Provide the [X, Y] coordinate of the cell's center where the given text is located.  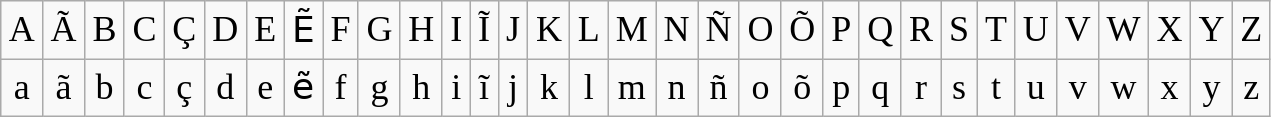
h [421, 88]
l [589, 88]
V [1078, 30]
õ [802, 88]
ç [184, 88]
v [1078, 88]
k [549, 88]
t [996, 88]
B [105, 30]
Ĩ [484, 30]
J [513, 30]
i [456, 88]
q [880, 88]
F [340, 30]
S [959, 30]
ẽ [303, 88]
y [1211, 88]
R [921, 30]
P [841, 30]
I [456, 30]
E [265, 30]
ã [64, 88]
Ẽ [303, 30]
j [513, 88]
G [379, 30]
r [921, 88]
O [760, 30]
ĩ [484, 88]
K [549, 30]
f [340, 88]
M [632, 30]
Z [1251, 30]
u [1036, 88]
o [760, 88]
U [1036, 30]
d [225, 88]
X [1170, 30]
T [996, 30]
g [379, 88]
Ã [64, 30]
Ç [184, 30]
p [841, 88]
Ñ [719, 30]
C [144, 30]
c [144, 88]
L [589, 30]
H [421, 30]
a [22, 88]
m [632, 88]
A [22, 30]
w [1124, 88]
Y [1211, 30]
n [677, 88]
Q [880, 30]
b [105, 88]
ñ [719, 88]
z [1251, 88]
e [265, 88]
N [677, 30]
s [959, 88]
Õ [802, 30]
D [225, 30]
W [1124, 30]
x [1170, 88]
